Locate the cell with the specified text and output its [x, y] center coordinate. 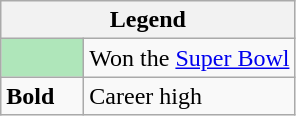
Legend [148, 20]
Bold [42, 96]
Won the Super Bowl [190, 58]
Career high [190, 96]
